Return the (X, Y) coordinate for the center point of the cell that contains the specified text.  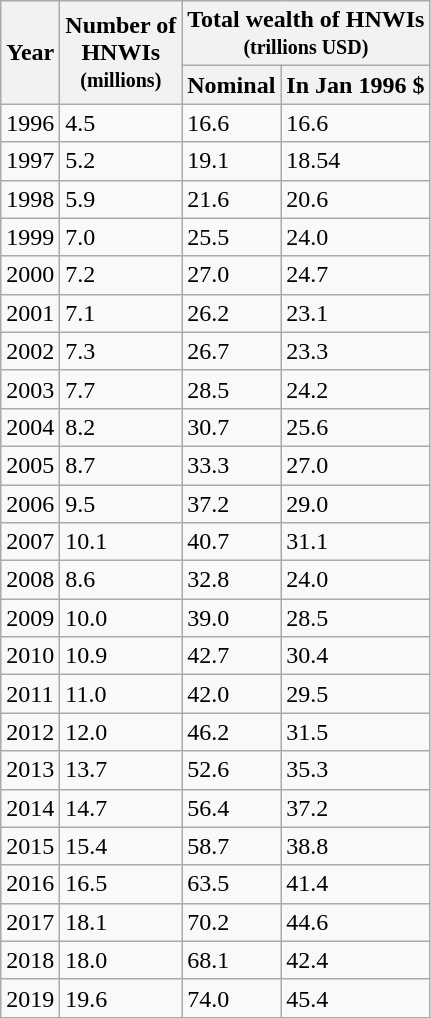
45.4 (356, 998)
2019 (30, 998)
Number ofHNWIs(millions) (121, 52)
7.1 (121, 313)
Nominal (232, 85)
2007 (30, 542)
35.3 (356, 770)
2011 (30, 694)
2015 (30, 846)
2005 (30, 465)
32.8 (232, 580)
39.0 (232, 618)
30.4 (356, 656)
25.6 (356, 427)
44.6 (356, 922)
12.0 (121, 732)
42.4 (356, 960)
7.2 (121, 275)
46.2 (232, 732)
2018 (30, 960)
42.0 (232, 694)
26.7 (232, 351)
Total wealth of HNWIs(trillions USD) (306, 34)
9.5 (121, 503)
23.3 (356, 351)
7.0 (121, 237)
19.1 (232, 161)
24.7 (356, 275)
42.7 (232, 656)
8.7 (121, 465)
24.2 (356, 389)
2003 (30, 389)
2001 (30, 313)
14.7 (121, 808)
In Jan 1996 $ (356, 85)
1996 (30, 123)
52.6 (232, 770)
2010 (30, 656)
4.5 (121, 123)
2013 (30, 770)
5.9 (121, 199)
23.1 (356, 313)
2016 (30, 884)
11.0 (121, 694)
41.4 (356, 884)
1997 (30, 161)
5.2 (121, 161)
70.2 (232, 922)
2012 (30, 732)
25.5 (232, 237)
7.7 (121, 389)
7.3 (121, 351)
10.9 (121, 656)
16.5 (121, 884)
20.6 (356, 199)
2009 (30, 618)
58.7 (232, 846)
29.5 (356, 694)
2000 (30, 275)
21.6 (232, 199)
2004 (30, 427)
29.0 (356, 503)
31.1 (356, 542)
18.1 (121, 922)
33.3 (232, 465)
74.0 (232, 998)
10.0 (121, 618)
26.2 (232, 313)
19.6 (121, 998)
18.0 (121, 960)
13.7 (121, 770)
2017 (30, 922)
2002 (30, 351)
31.5 (356, 732)
40.7 (232, 542)
2008 (30, 580)
1998 (30, 199)
56.4 (232, 808)
15.4 (121, 846)
8.2 (121, 427)
8.6 (121, 580)
1999 (30, 237)
Year (30, 52)
68.1 (232, 960)
2006 (30, 503)
2014 (30, 808)
38.8 (356, 846)
30.7 (232, 427)
10.1 (121, 542)
63.5 (232, 884)
18.54 (356, 161)
